Pinpoint the cell where the given text exists, returning its (x, y) midpoint coordinate. 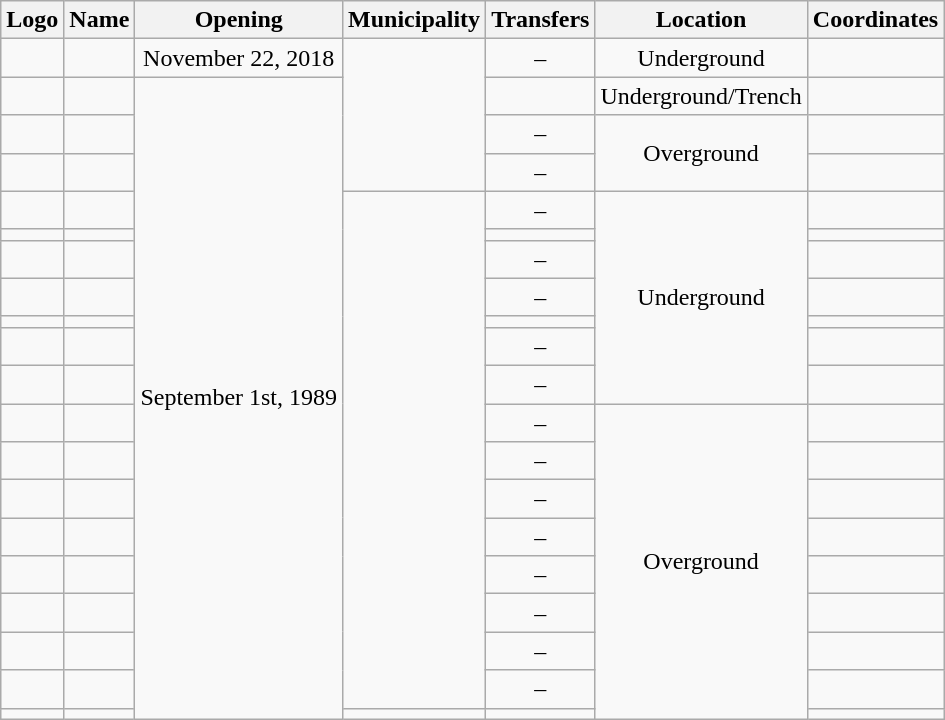
Coordinates (875, 20)
Name (100, 20)
Location (701, 20)
Transfers (540, 20)
Municipality (414, 20)
Opening (239, 20)
November 22, 2018 (239, 58)
Logo (32, 20)
Underground/Trench (701, 96)
September 1st, 1989 (239, 398)
